Provide the (X, Y) coordinate of the cell's center where the given text is located.  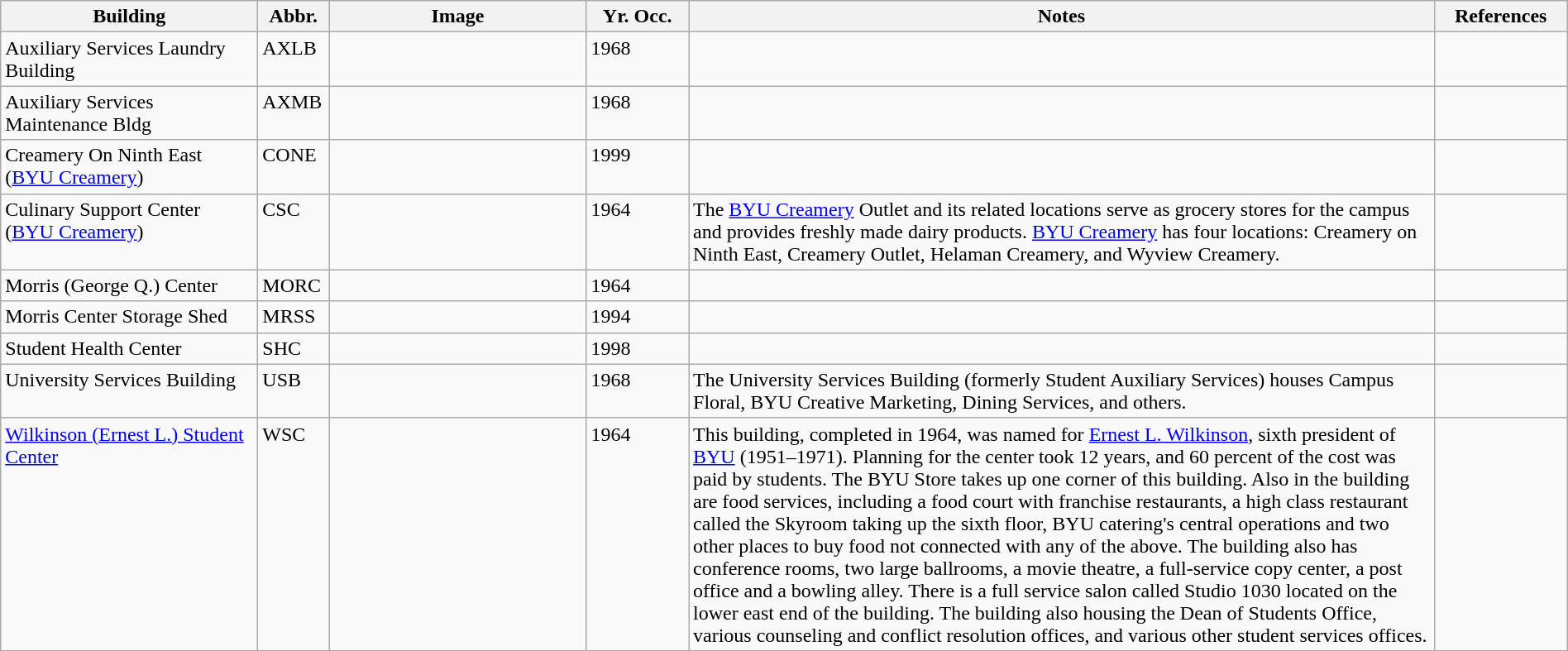
Wilkinson (Ernest L.) Student Center (129, 534)
CSC (294, 232)
Auxiliary Services Laundry Building (129, 60)
Building (129, 17)
1994 (638, 317)
Student Health Center (129, 348)
University Services Building (129, 390)
Morris (George Q.) Center (129, 285)
Abbr. (294, 17)
Yr. Occ. (638, 17)
WSC (294, 534)
Culinary Support Center(BYU Creamery) (129, 232)
The University Services Building (formerly Student Auxiliary Services) houses Campus Floral, BYU Creative Marketing, Dining Services, and others. (1061, 390)
Auxiliary Services Maintenance Bldg (129, 112)
MORC (294, 285)
1999 (638, 167)
AXMB (294, 112)
References (1500, 17)
Notes (1061, 17)
MRSS (294, 317)
Image (458, 17)
SHC (294, 348)
AXLB (294, 60)
USB (294, 390)
CONE (294, 167)
Creamery On Ninth East(BYU Creamery) (129, 167)
Morris Center Storage Shed (129, 317)
1998 (638, 348)
